Locate the cell with the specified text and output its (x, y) center coordinate. 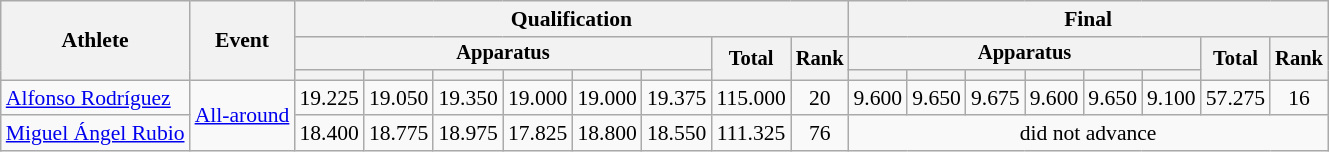
18.975 (468, 134)
17.825 (538, 134)
Miguel Ángel Rubio (96, 134)
19.350 (468, 98)
76 (820, 134)
19.225 (328, 98)
19.375 (676, 98)
Athlete (96, 40)
Final (1088, 19)
18.400 (328, 134)
18.550 (676, 134)
Alfonso Rodríguez (96, 98)
All-around (242, 116)
115.000 (751, 98)
Qualification (571, 19)
18.800 (606, 134)
16 (1299, 98)
did not advance (1088, 134)
18.775 (398, 134)
57.275 (1236, 98)
19.050 (398, 98)
Event (242, 40)
20 (820, 98)
9.100 (1172, 98)
111.325 (751, 134)
9.675 (996, 98)
